Return the (X, Y) coordinate for the center point of the cell that contains the specified text.  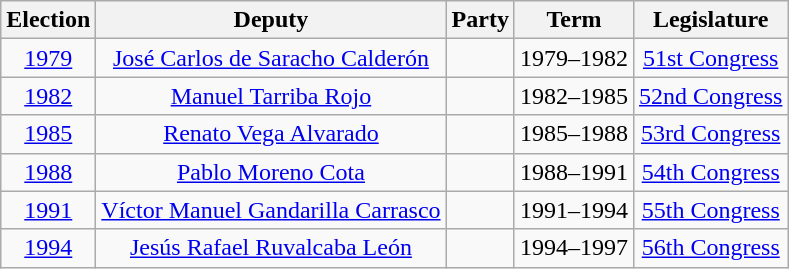
55th Congress (711, 210)
52nd Congress (711, 96)
1991–1994 (574, 210)
51st Congress (711, 58)
Víctor Manuel Gandarilla Carrasco (271, 210)
1988 (48, 172)
56th Congress (711, 248)
Pablo Moreno Cota (271, 172)
José Carlos de Saracho Calderón (271, 58)
1994 (48, 248)
1991 (48, 210)
Deputy (271, 20)
1994–1997 (574, 248)
53rd Congress (711, 134)
1985–1988 (574, 134)
1982–1985 (574, 96)
54th Congress (711, 172)
1979 (48, 58)
Renato Vega Alvarado (271, 134)
Term (574, 20)
1985 (48, 134)
1988–1991 (574, 172)
1982 (48, 96)
1979–1982 (574, 58)
Legislature (711, 20)
Manuel Tarriba Rojo (271, 96)
Election (48, 20)
Party (480, 20)
Jesús Rafael Ruvalcaba León (271, 248)
